Locate the cell with the specified text and output its [x, y] center coordinate. 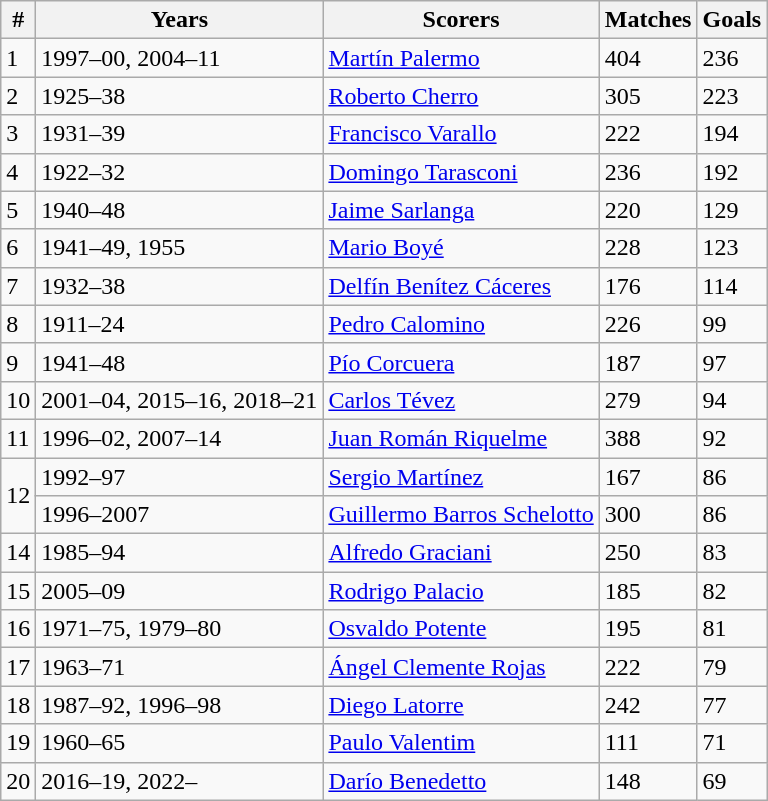
71 [732, 743]
Juan Román Riquelme [461, 438]
192 [732, 172]
5 [18, 210]
97 [732, 362]
92 [732, 438]
1941–49, 1955 [180, 248]
223 [732, 96]
388 [648, 438]
1941–48 [180, 362]
20 [18, 781]
83 [732, 553]
1960–65 [180, 743]
9 [18, 362]
148 [648, 781]
Martín Palermo [461, 58]
1987–92, 1996–98 [180, 705]
Darío Benedetto [461, 781]
305 [648, 96]
242 [648, 705]
1971–75, 1979–80 [180, 629]
Scorers [461, 20]
4 [18, 172]
12 [18, 496]
69 [732, 781]
Alfredo Graciani [461, 553]
1 [18, 58]
11 [18, 438]
Delfín Benítez Cáceres [461, 286]
1963–71 [180, 667]
279 [648, 400]
Pedro Calomino [461, 324]
19 [18, 743]
Years [180, 20]
Paulo Valentim [461, 743]
1932–38 [180, 286]
1925–38 [180, 96]
300 [648, 515]
194 [732, 134]
17 [18, 667]
Carlos Tévez [461, 400]
129 [732, 210]
1940–48 [180, 210]
Sergio Martínez [461, 477]
18 [18, 705]
1996–2007 [180, 515]
1911–24 [180, 324]
123 [732, 248]
195 [648, 629]
176 [648, 286]
Goals [732, 20]
94 [732, 400]
81 [732, 629]
8 [18, 324]
187 [648, 362]
Pío Corcuera [461, 362]
1922–32 [180, 172]
82 [732, 591]
220 [648, 210]
16 [18, 629]
Domingo Tarasconi [461, 172]
77 [732, 705]
15 [18, 591]
2016–19, 2022– [180, 781]
Francisco Varallo [461, 134]
10 [18, 400]
111 [648, 743]
1992–97 [180, 477]
99 [732, 324]
Diego Latorre [461, 705]
228 [648, 248]
2005–09 [180, 591]
Matches [648, 20]
7 [18, 286]
1985–94 [180, 553]
6 [18, 248]
114 [732, 286]
250 [648, 553]
Osvaldo Potente [461, 629]
1996–02, 2007–14 [180, 438]
185 [648, 591]
# [18, 20]
404 [648, 58]
Jaime Sarlanga [461, 210]
79 [732, 667]
226 [648, 324]
Mario Boyé [461, 248]
1997–00, 2004–11 [180, 58]
3 [18, 134]
167 [648, 477]
2001–04, 2015–16, 2018–21 [180, 400]
1931–39 [180, 134]
Ángel Clemente Rojas [461, 667]
Guillermo Barros Schelotto [461, 515]
14 [18, 553]
Roberto Cherro [461, 96]
2 [18, 96]
Rodrigo Palacio [461, 591]
